For the text-containing cell, return its midpoint in (x, y) coordinate format. 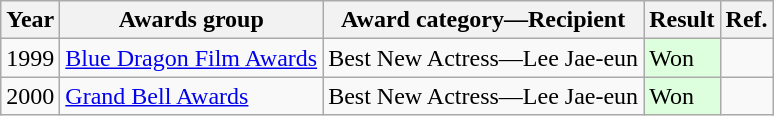
Year (30, 20)
Ref. (746, 20)
Blue Dragon Film Awards (192, 58)
Awards group (192, 20)
Award category—Recipient (484, 20)
Result (682, 20)
1999 (30, 58)
Grand Bell Awards (192, 96)
2000 (30, 96)
